Scan for the cell matching the given text and deliver its (X, Y) coordinate at center. 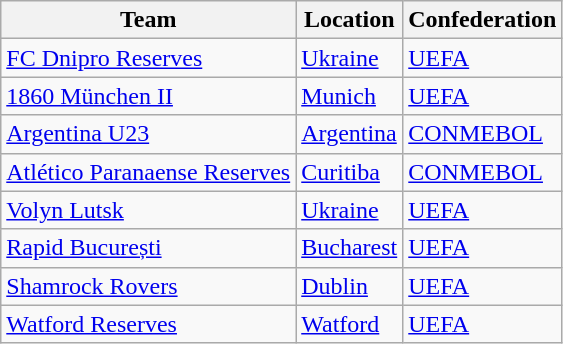
Volyn Lutsk (148, 210)
Team (148, 20)
Bucharest (350, 248)
Argentina (350, 134)
Munich (350, 96)
Shamrock Rovers (148, 286)
Curitiba (350, 172)
FC Dnipro Reserves (148, 58)
Confederation (482, 20)
1860 München II (148, 96)
Argentina U23 (148, 134)
Location (350, 20)
Dublin (350, 286)
Watford (350, 324)
Watford Reserves (148, 324)
Rapid București (148, 248)
Atlético Paranaense Reserves (148, 172)
